Extract the [X, Y] coordinate from the center of the cell holding the provided text.  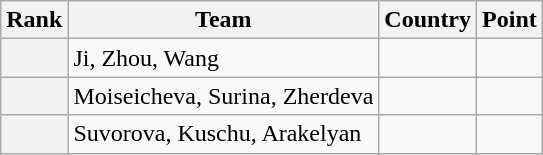
Suvorova, Kuschu, Arakelyan [224, 134]
Point [510, 20]
Rank [34, 20]
Ji, Zhou, Wang [224, 58]
Team [224, 20]
Country [428, 20]
Moiseicheva, Surina, Zherdeva [224, 96]
